Extract the [x, y] coordinate from the center of the cell holding the provided text.  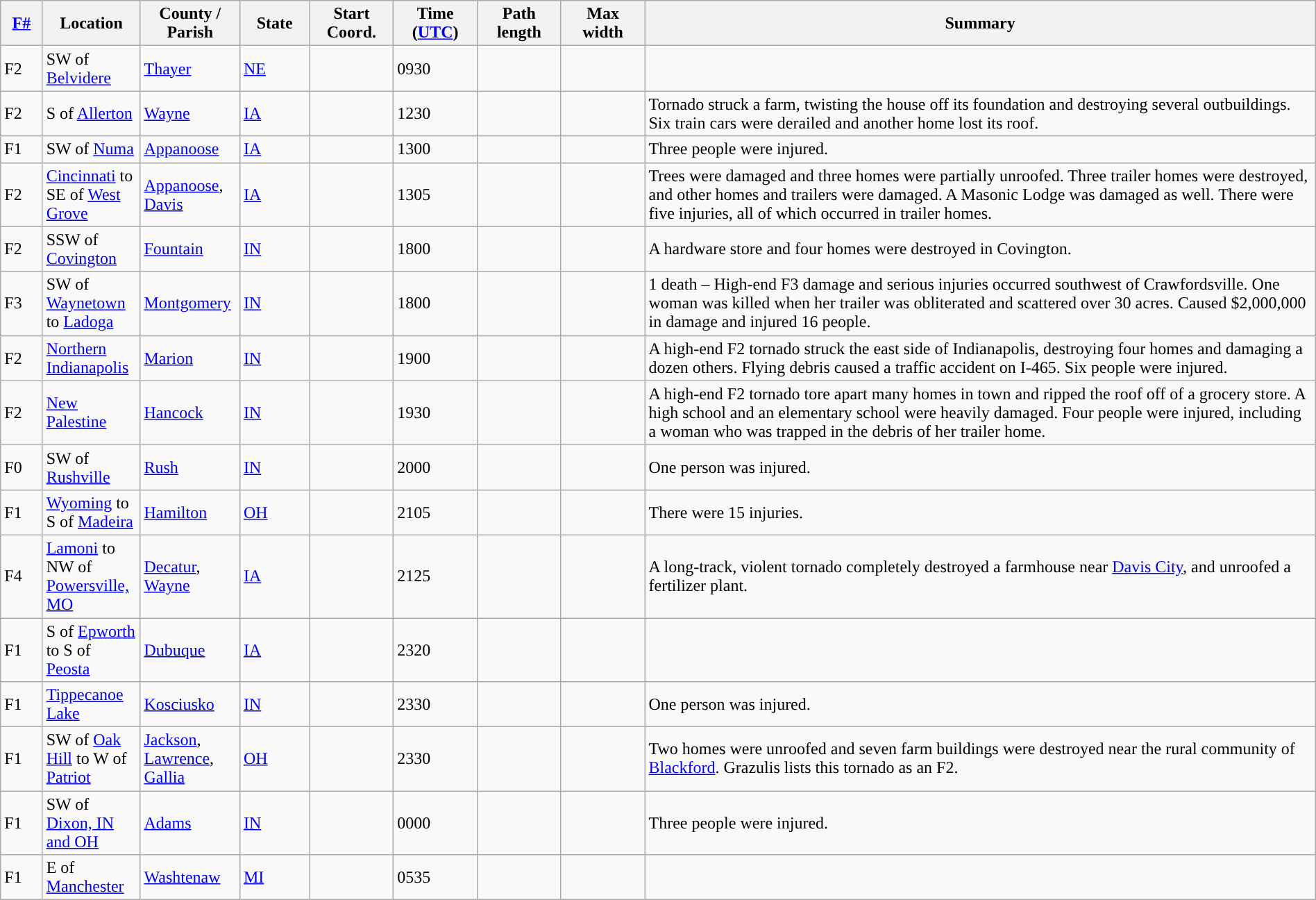
S of Allerton [92, 114]
2320 [436, 650]
Max width [602, 24]
County / Parish [190, 24]
1930 [436, 412]
Location [92, 24]
MI [275, 878]
Hamilton [190, 512]
A hardware store and four homes were destroyed in Covington. [980, 249]
Appanoose, Davis [190, 194]
Washtenaw [190, 878]
SW of Rushville [92, 467]
2105 [436, 512]
Start Coord. [351, 24]
Cincinnati to SE of West Grove [92, 194]
NE [275, 68]
New Palestine [92, 412]
2000 [436, 467]
F3 [22, 303]
Dubuque [190, 650]
1305 [436, 194]
Tippecanoe Lake [92, 704]
S of Epworth to S of Peosta [92, 650]
F4 [22, 576]
SW of Waynetown to Ladoga [92, 303]
Marion [190, 358]
Northern Indianapolis [92, 358]
0000 [436, 823]
SSW of Covington [92, 249]
SW of Oak Hill to W of Patriot [92, 759]
Lamoni to NW of Powersville, MO [92, 576]
Summary [980, 24]
State [275, 24]
E of Manchester [92, 878]
Path length [519, 24]
Decatur, Wayne [190, 576]
1300 [436, 149]
SW of Numa [92, 149]
Jackson, Lawrence, Gallia [190, 759]
0535 [436, 878]
F# [22, 24]
Wayne [190, 114]
Two homes were unroofed and seven farm buildings were destroyed near the rural community of Blackford. Grazulis lists this tornado as an F2. [980, 759]
SW of Belvidere [92, 68]
2125 [436, 576]
Fountain [190, 249]
Montgomery [190, 303]
Hancock [190, 412]
Wyoming to S of Madeira [92, 512]
Rush [190, 467]
Time (UTC) [436, 24]
F0 [22, 467]
There were 15 injuries. [980, 512]
1230 [436, 114]
SW of Dixon, IN and OH [92, 823]
Adams [190, 823]
Appanoose [190, 149]
Thayer [190, 68]
0930 [436, 68]
Kosciusko [190, 704]
1900 [436, 358]
A long-track, violent tornado completely destroyed a farmhouse near Davis City, and unroofed a fertilizer plant. [980, 576]
